Find where the given text appears and provide that cell's center as (x, y) coordinate. 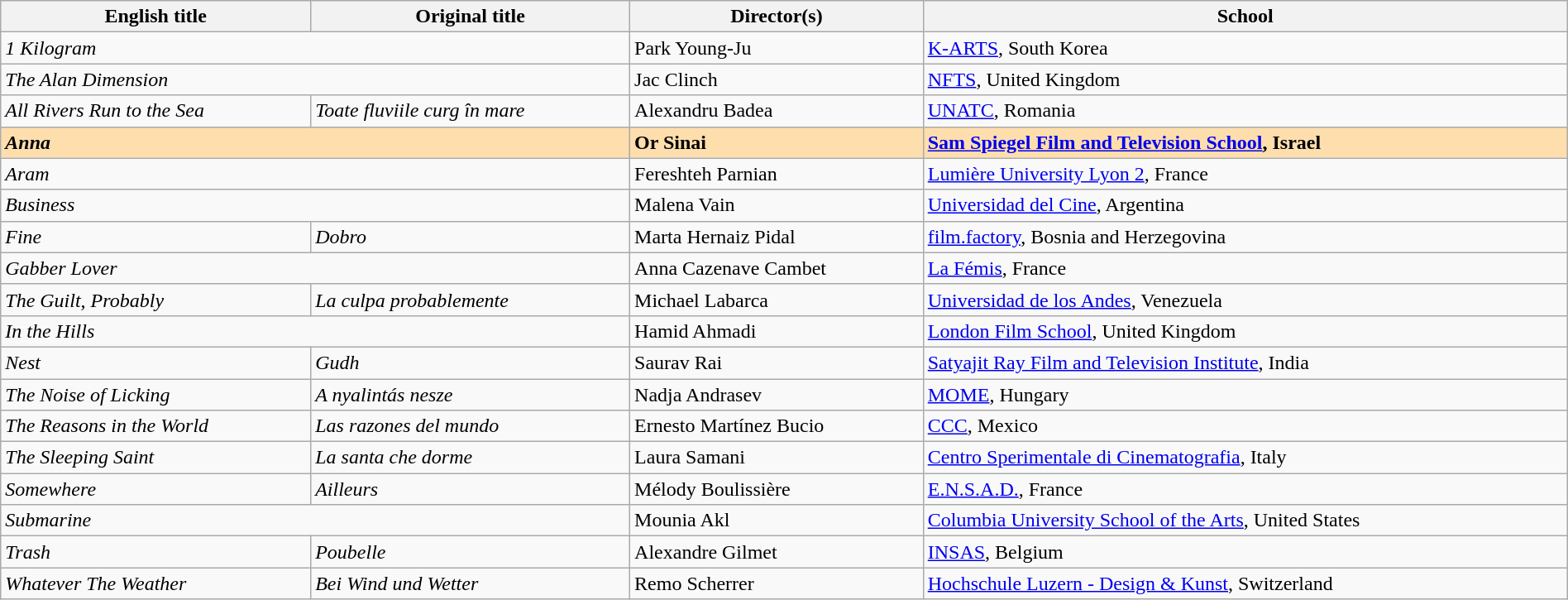
All Rivers Run to the Sea (155, 111)
Mélody Boulissière (777, 489)
Universidad de los Andes, Venezuela (1245, 300)
MOME, Hungary (1245, 395)
film.factory, Bosnia and Herzegovina (1245, 237)
London Film School, United Kingdom (1245, 331)
Nadja Andrasev (777, 395)
The Reasons in the World (155, 426)
Poubelle (471, 552)
Fine (155, 237)
Remo Scherrer (777, 583)
Business (316, 205)
The Guilt, Probably (155, 300)
Columbia University School of the Arts, United States (1245, 521)
Centro Sperimentale di Cinematografia, Italy (1245, 458)
Las razones del mundo (471, 426)
A nyalintás nesze (471, 395)
Jac Clinch (777, 79)
Alexandru Badea (777, 111)
Michael Labarca (777, 300)
Bei Wind und Wetter (471, 583)
Submarine (316, 521)
Gabber Lover (316, 268)
Universidad del Cine, Argentina (1245, 205)
Malena Vain (777, 205)
Gudh (471, 362)
Aram (316, 174)
Original title (471, 17)
Hamid Ahmadi (777, 331)
Sam Spiegel Film and Television School, Israel (1245, 142)
Alexandre Gilmet (777, 552)
Toate fluviile curg în mare (471, 111)
Ailleurs (471, 489)
English title (155, 17)
Marta Hernaiz Pidal (777, 237)
Laura Samani (777, 458)
School (1245, 17)
Anna Cazenave Cambet (777, 268)
K-ARTS, South Korea (1245, 48)
La culpa probablemente (471, 300)
Fereshteh Parnian (777, 174)
Whatever The Weather (155, 583)
Ernesto Martínez Bucio (777, 426)
The Sleeping Saint (155, 458)
Saurav Rai (777, 362)
Park Young-Ju (777, 48)
Mounia Akl (777, 521)
Or Sinai (777, 142)
CCC, Mexico (1245, 426)
INSAS, Belgium (1245, 552)
1 Kilogram (316, 48)
Director(s) (777, 17)
Lumière University Lyon 2, France (1245, 174)
In the Hills (316, 331)
Nest (155, 362)
Trash (155, 552)
La Fémis, France (1245, 268)
NFTS, United Kingdom (1245, 79)
Hochschule Luzern - Design & Kunst, Switzerland (1245, 583)
La santa che dorme (471, 458)
Anna (316, 142)
UNATC, Romania (1245, 111)
The Noise of Licking (155, 395)
The Alan Dimension (316, 79)
E.N.S.A.D., France (1245, 489)
Dobro (471, 237)
Satyajit Ray Film and Television Institute, India (1245, 362)
Somewhere (155, 489)
